Determine the [X, Y] coordinate at the center of the cell enclosing the given text.  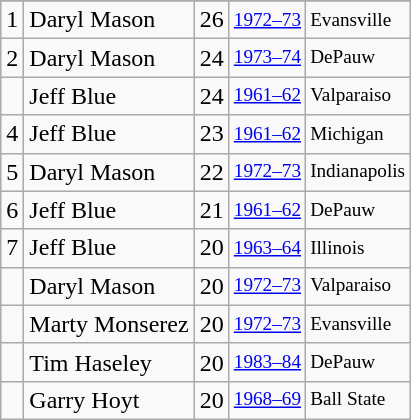
5 [12, 172]
1963–64 [267, 248]
23 [212, 134]
Garry Hoyt [109, 400]
2 [12, 58]
1 [12, 20]
26 [212, 20]
6 [12, 210]
22 [212, 172]
Marty Monserez [109, 324]
Illinois [358, 248]
21 [212, 210]
Ball State [358, 400]
Tim Haseley [109, 362]
7 [12, 248]
1973–74 [267, 58]
1968–69 [267, 400]
4 [12, 134]
Indianapolis [358, 172]
1983–84 [267, 362]
Michigan [358, 134]
